Determine the (X, Y) coordinate at the center of the cell enclosing the given text.  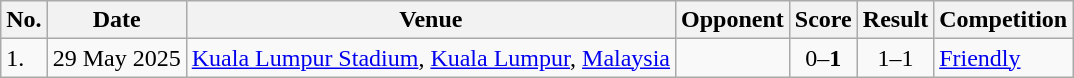
0–1 (823, 58)
1. (24, 58)
Date (116, 20)
Friendly (1004, 58)
No. (24, 20)
Kuala Lumpur Stadium, Kuala Lumpur, Malaysia (430, 58)
Opponent (733, 20)
Result (895, 20)
Score (823, 20)
1–1 (895, 58)
29 May 2025 (116, 58)
Venue (430, 20)
Competition (1004, 20)
